Return the (X, Y) coordinate for the center point of the cell that contains the specified text.  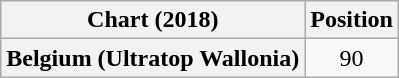
Chart (2018) (153, 20)
90 (352, 58)
Belgium (Ultratop Wallonia) (153, 58)
Position (352, 20)
